Return [X, Y] of the center of cell containing provided text 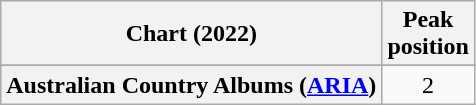
Australian Country Albums (ARIA) [192, 85]
2 [428, 85]
Peakposition [428, 34]
Chart (2022) [192, 34]
